Pinpoint the cell where the given text exists, returning its (x, y) midpoint coordinate. 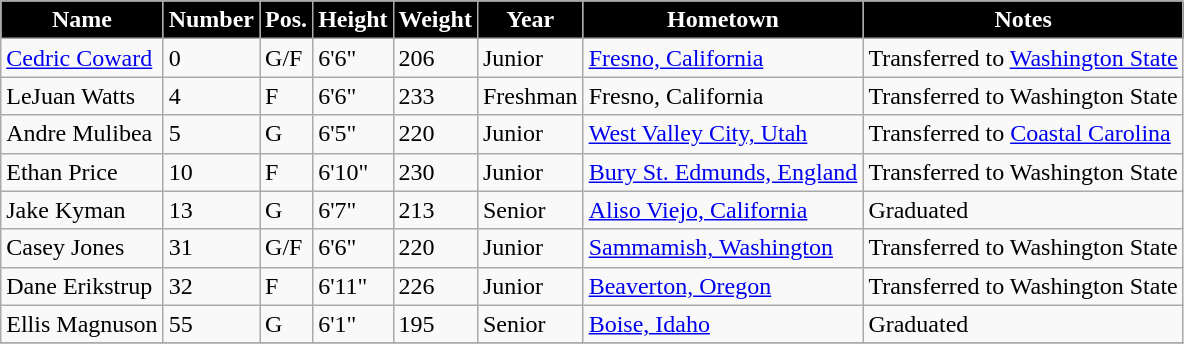
Andre Mulibea (82, 134)
Dane Erikstrup (82, 286)
213 (435, 210)
Name (82, 20)
Ethan Price (82, 172)
13 (211, 210)
55 (211, 324)
Sammamish, Washington (723, 248)
Boise, Idaho (723, 324)
Freshman (530, 96)
226 (435, 286)
Casey Jones (82, 248)
10 (211, 172)
Ellis Magnuson (82, 324)
6'7" (353, 210)
Height (353, 20)
Cedric Coward (82, 58)
6'11" (353, 286)
Transferred to Coastal Carolina (1023, 134)
LeJuan Watts (82, 96)
Bury St. Edmunds, England (723, 172)
230 (435, 172)
Weight (435, 20)
6'1" (353, 324)
206 (435, 58)
195 (435, 324)
Aliso Viejo, California (723, 210)
Number (211, 20)
32 (211, 286)
6'5" (353, 134)
31 (211, 248)
Pos. (286, 20)
233 (435, 96)
West Valley City, Utah (723, 134)
4 (211, 96)
5 (211, 134)
6'10" (353, 172)
Jake Kyman (82, 210)
Beaverton, Oregon (723, 286)
Year (530, 20)
Notes (1023, 20)
Hometown (723, 20)
0 (211, 58)
